Identify which cell holds the provided text, then report its (x, y) central coordinate. 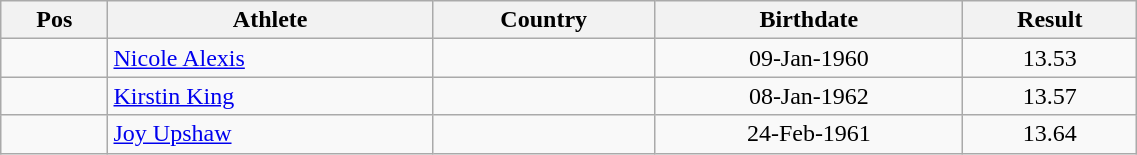
24-Feb-1961 (809, 134)
Joy Upshaw (270, 134)
Birthdate (809, 20)
13.57 (1050, 96)
09-Jan-1960 (809, 58)
Pos (54, 20)
Kirstin King (270, 96)
08-Jan-1962 (809, 96)
Result (1050, 20)
13.53 (1050, 58)
Athlete (270, 20)
Country (544, 20)
13.64 (1050, 134)
Nicole Alexis (270, 58)
